Capture the cell that displays the provided text and extract its [X, Y] central coordinate. 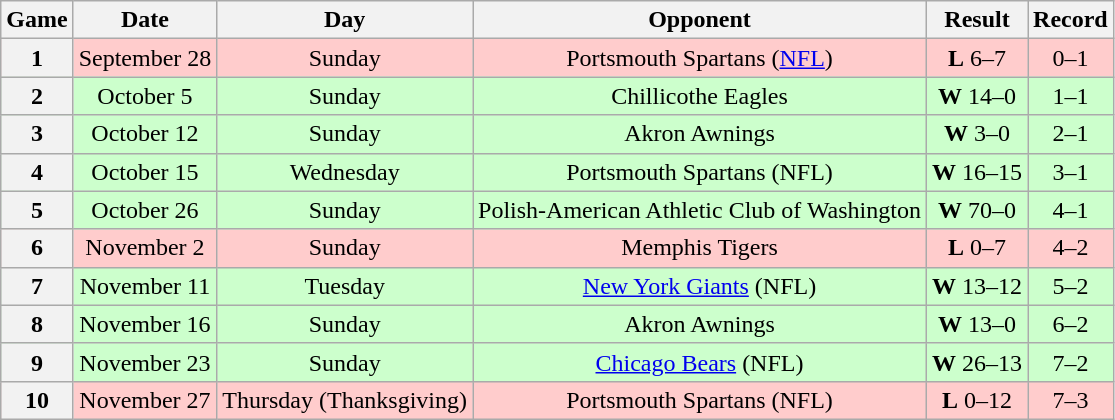
L 6–7 [976, 58]
4 [37, 172]
4–1 [1071, 210]
October 26 [145, 210]
3–1 [1071, 172]
9 [37, 362]
Tuesday [345, 286]
November 27 [145, 400]
10 [37, 400]
W 14–0 [976, 96]
Game [37, 20]
W 26–13 [976, 362]
Record [1071, 20]
Chillicothe Eagles [699, 96]
W 13–0 [976, 324]
3 [37, 134]
5–2 [1071, 286]
8 [37, 324]
November 2 [145, 248]
Result [976, 20]
October 15 [145, 172]
Thursday (Thanksgiving) [345, 400]
L 0–12 [976, 400]
November 23 [145, 362]
6–2 [1071, 324]
5 [37, 210]
4–2 [1071, 248]
W 16–15 [976, 172]
Wednesday [345, 172]
Date [145, 20]
1 [37, 58]
November 16 [145, 324]
W 70–0 [976, 210]
Memphis Tigers [699, 248]
7–2 [1071, 362]
Polish-American Athletic Club of Washington [699, 210]
October 12 [145, 134]
7–3 [1071, 400]
6 [37, 248]
November 11 [145, 286]
2–1 [1071, 134]
Opponent [699, 20]
September 28 [145, 58]
W 13–12 [976, 286]
W 3–0 [976, 134]
1–1 [1071, 96]
Day [345, 20]
0–1 [1071, 58]
New York Giants (NFL) [699, 286]
October 5 [145, 96]
L 0–7 [976, 248]
2 [37, 96]
7 [37, 286]
Chicago Bears (NFL) [699, 362]
